Output the [x, y] coordinate of the center of the cell containing the given text.  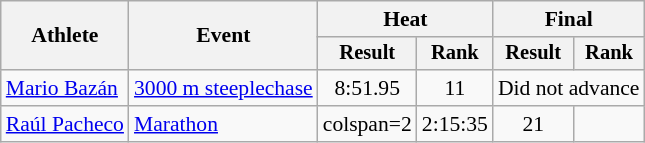
Mario Bazán [65, 88]
3000 m steeplechase [224, 88]
Final [569, 19]
Marathon [224, 124]
Raúl Pacheco [65, 124]
Heat [406, 19]
11 [455, 88]
Did not advance [569, 88]
colspan=2 [368, 124]
Event [224, 36]
8:51.95 [368, 88]
Athlete [65, 36]
2:15:35 [455, 124]
21 [534, 124]
